Find where the given text appears and provide that cell's center as [X, Y] coordinate. 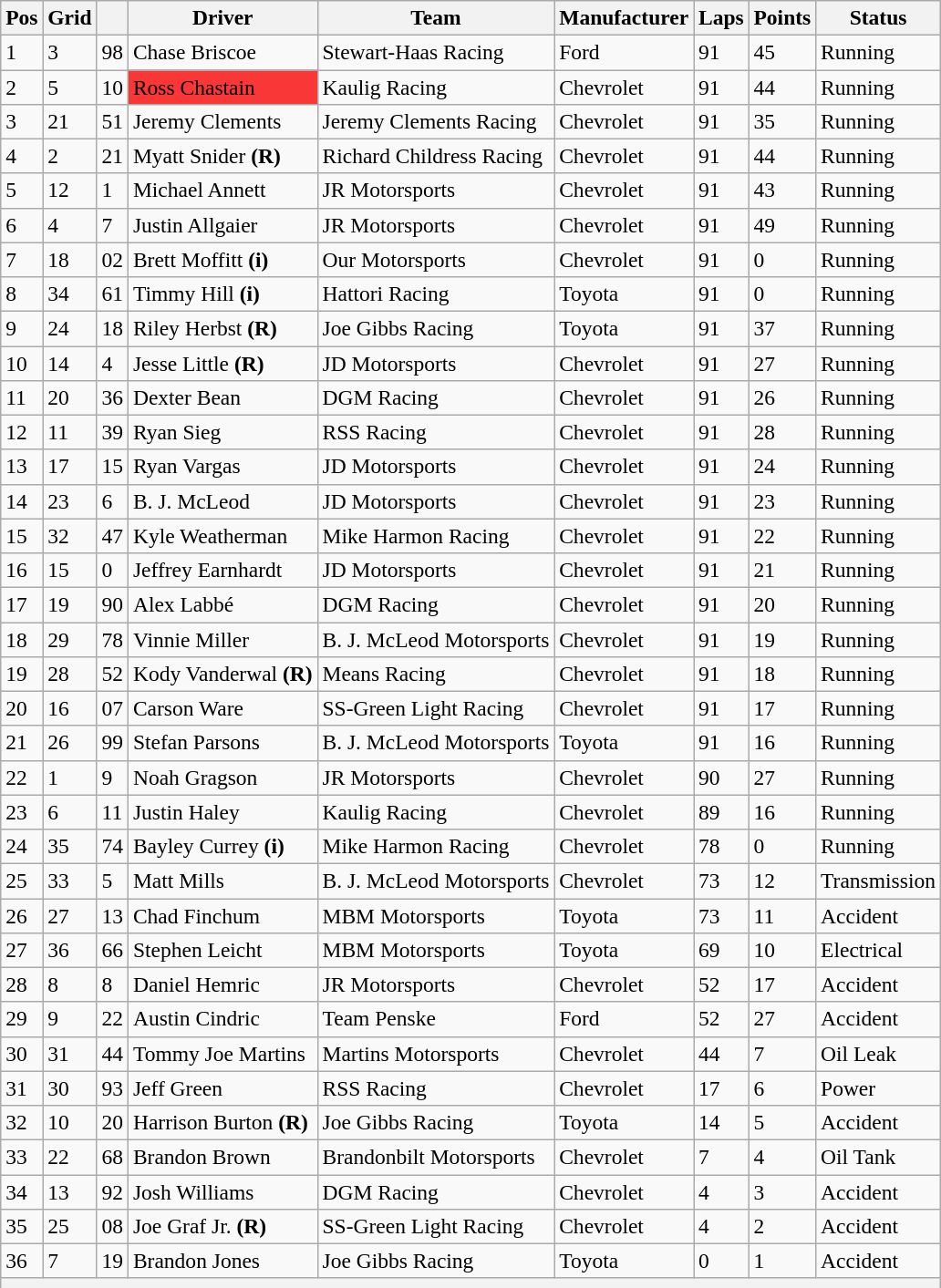
Grid [69, 17]
Chase Briscoe [222, 52]
Brandon Brown [222, 1157]
Ross Chastain [222, 87]
Oil Leak [879, 1054]
Electrical [879, 950]
Justin Haley [222, 812]
Power [879, 1088]
Stefan Parsons [222, 743]
Myatt Snider (R) [222, 156]
Harrison Burton (R) [222, 1122]
Carson Ware [222, 708]
Joe Graf Jr. (R) [222, 1226]
Martins Motorsports [436, 1054]
69 [722, 950]
08 [112, 1226]
Laps [722, 17]
B. J. McLeod [222, 501]
Jeff Green [222, 1088]
Matt Mills [222, 881]
89 [722, 812]
Brandon Jones [222, 1261]
Kyle Weatherman [222, 536]
Transmission [879, 881]
Chad Finchum [222, 915]
43 [782, 191]
Jeffrey Earnhardt [222, 570]
Points [782, 17]
Means Racing [436, 674]
61 [112, 294]
39 [112, 432]
Brett Moffitt (i) [222, 260]
Dexter Bean [222, 397]
Ryan Sieg [222, 432]
Jesse Little (R) [222, 363]
Jeremy Clements Racing [436, 121]
Vinnie Miller [222, 639]
68 [112, 1157]
Driver [222, 17]
Noah Gragson [222, 778]
37 [782, 328]
Hattori Racing [436, 294]
49 [782, 225]
02 [112, 260]
Stewart-Haas Racing [436, 52]
Status [879, 17]
Kody Vanderwal (R) [222, 674]
Pos [22, 17]
Riley Herbst (R) [222, 328]
Our Motorsports [436, 260]
Alex Labbé [222, 604]
Stephen Leicht [222, 950]
Richard Childress Racing [436, 156]
Josh Williams [222, 1191]
Team Penske [436, 1019]
93 [112, 1088]
Ryan Vargas [222, 467]
Timmy Hill (i) [222, 294]
Brandonbilt Motorsports [436, 1157]
07 [112, 708]
99 [112, 743]
Justin Allgaier [222, 225]
66 [112, 950]
47 [112, 536]
Oil Tank [879, 1157]
98 [112, 52]
Austin Cindric [222, 1019]
Manufacturer [624, 17]
Team [436, 17]
Tommy Joe Martins [222, 1054]
51 [112, 121]
Jeremy Clements [222, 121]
74 [112, 846]
Michael Annett [222, 191]
Bayley Currey (i) [222, 846]
92 [112, 1191]
45 [782, 52]
Daniel Hemric [222, 984]
